Capture the cell that displays the provided text and extract its [x, y] central coordinate. 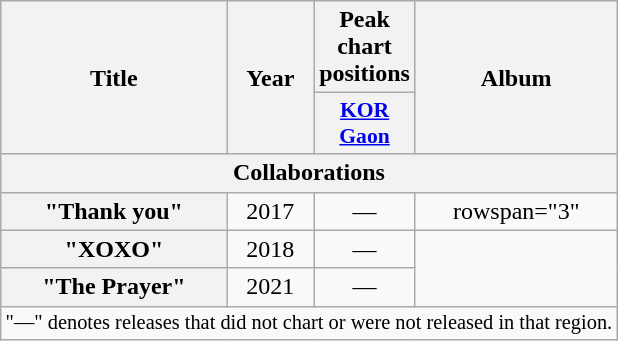
Peak chart positions [365, 47]
Collaborations [309, 173]
2017 [270, 211]
"The Prayer" [114, 287]
Year [270, 78]
"—" denotes releases that did not chart or were not released in that region. [309, 323]
Title [114, 78]
rowspan="3" [516, 211]
2021 [270, 287]
Album [516, 78]
"XOXO" [114, 249]
KORGaon [365, 124]
2018 [270, 249]
"Thank you" [114, 211]
